Find where the given text appears and provide that cell's center as (x, y) coordinate. 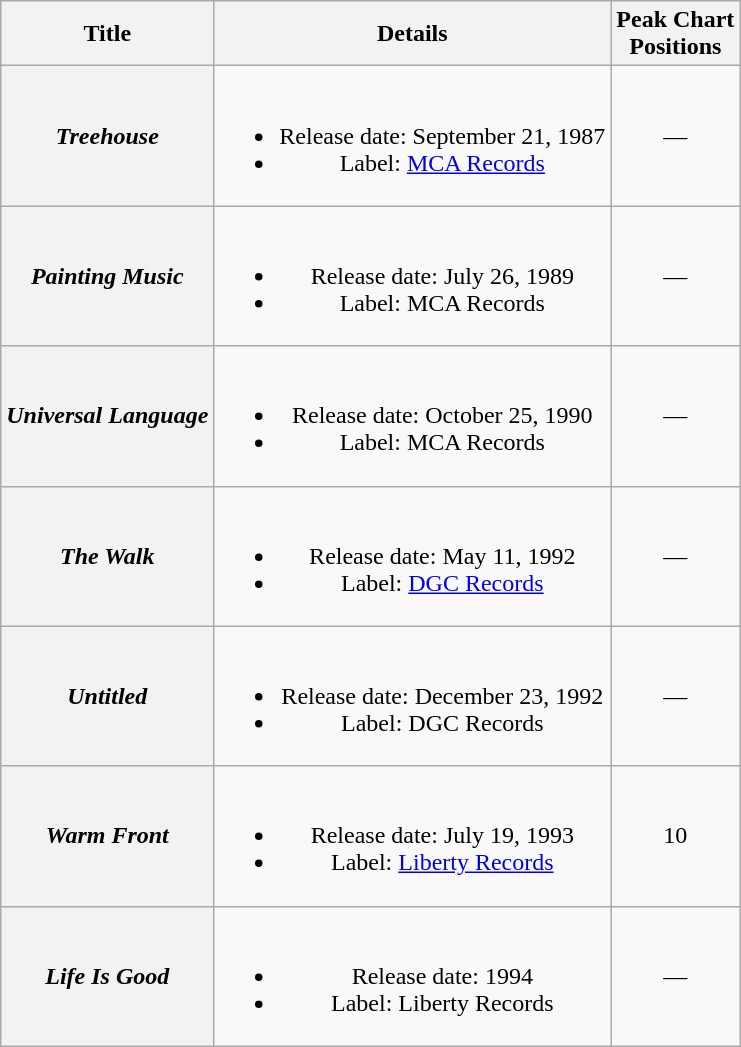
Release date: October 25, 1990Label: MCA Records (412, 416)
Title (108, 34)
Life Is Good (108, 976)
Untitled (108, 696)
Painting Music (108, 276)
10 (676, 836)
The Walk (108, 556)
Peak Chart Positions (676, 34)
Release date: December 23, 1992Label: DGC Records (412, 696)
Universal Language (108, 416)
Treehouse (108, 136)
Release date: 1994Label: Liberty Records (412, 976)
Release date: September 21, 1987Label: MCA Records (412, 136)
Warm Front (108, 836)
Details (412, 34)
Release date: July 26, 1989Label: MCA Records (412, 276)
Release date: July 19, 1993Label: Liberty Records (412, 836)
Release date: May 11, 1992Label: DGC Records (412, 556)
